Identify which cell holds the provided text, then report its [X, Y] central coordinate. 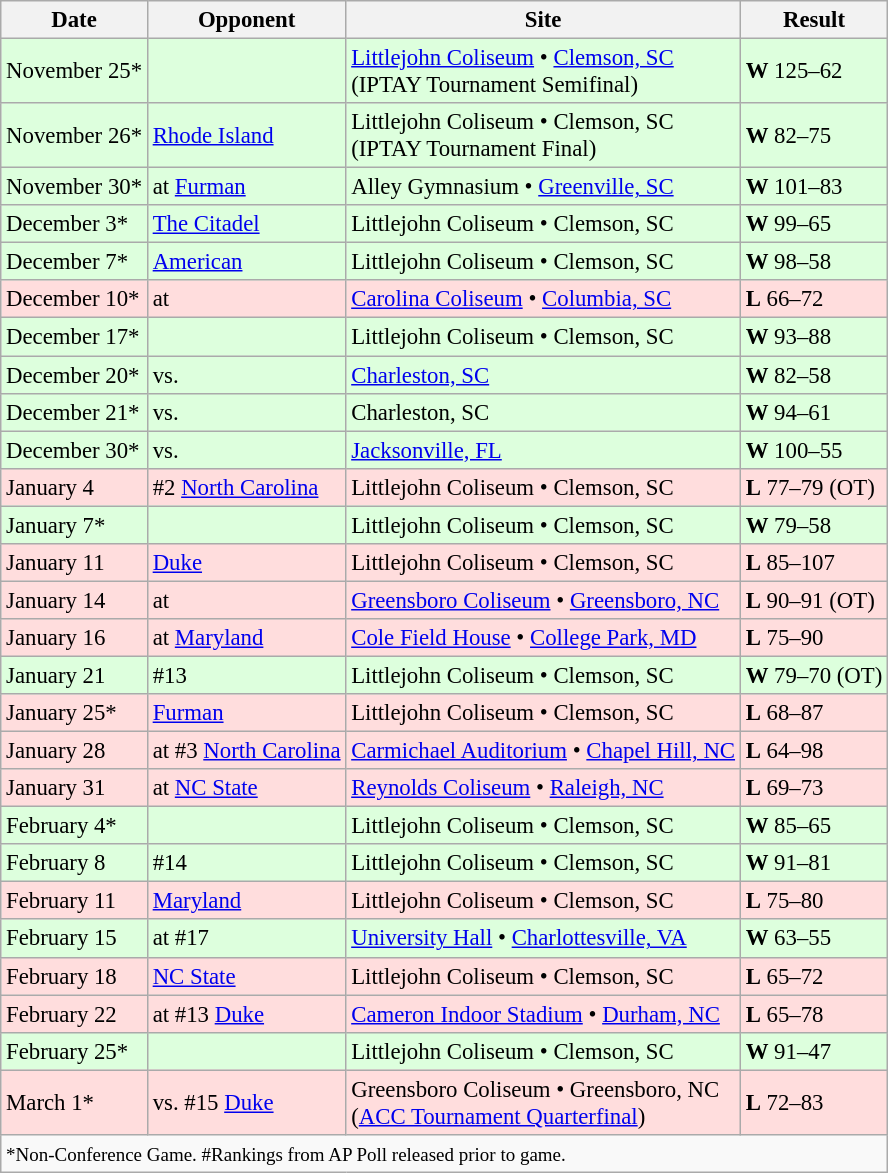
W 98–58 [814, 262]
Carmichael Auditorium • Chapel Hill, NC [543, 751]
W 93–88 [814, 337]
Cole Field House • College Park, MD [543, 638]
L 68–87 [814, 713]
January 25* [74, 713]
January 14 [74, 600]
December 10* [74, 299]
January 31 [74, 788]
W 125–62 [814, 72]
Greensboro Coliseum • Greensboro, NC(ACC Tournament Quarterfinal) [543, 1102]
Date [74, 20]
W 79–58 [814, 525]
L 65–72 [814, 976]
L 90–91 (OT) [814, 600]
at Maryland [246, 638]
December 21* [74, 412]
vs. #15 Duke [246, 1102]
December 30* [74, 450]
W 79–70 (OT) [814, 675]
W 101–83 [814, 187]
Duke [246, 563]
Site [543, 20]
L 64–98 [814, 751]
#2 North Carolina [246, 487]
American [246, 262]
February 15 [74, 939]
at Furman [246, 187]
L 66–72 [814, 299]
*Non-Conference Game. #Rankings from AP Poll released prior to game. [444, 1154]
#13 [246, 675]
L 77–79 (OT) [814, 487]
#14 [246, 863]
February 18 [74, 976]
W 82–75 [814, 136]
W 91–47 [814, 1051]
December 20* [74, 375]
December 7* [74, 262]
February 4* [74, 826]
at #13 Duke [246, 1014]
February 11 [74, 901]
W 63–55 [814, 939]
February 8 [74, 863]
at #17 [246, 939]
Carolina Coliseum • Columbia, SC [543, 299]
January 21 [74, 675]
November 25* [74, 72]
NC State [246, 976]
March 1* [74, 1102]
November 30* [74, 187]
December 3* [74, 224]
Littlejohn Coliseum • Clemson, SC(IPTAY Tournament Semifinal) [543, 72]
January 28 [74, 751]
November 26* [74, 136]
February 22 [74, 1014]
L 65–78 [814, 1014]
W 82–58 [814, 375]
February 25* [74, 1051]
Reynolds Coliseum • Raleigh, NC [543, 788]
Furman [246, 713]
January 16 [74, 638]
W 94–61 [814, 412]
Littlejohn Coliseum • Clemson, SC(IPTAY Tournament Final) [543, 136]
Jacksonville, FL [543, 450]
University Hall • Charlottesville, VA [543, 939]
at #3 North Carolina [246, 751]
Alley Gymnasium • Greenville, SC [543, 187]
January 7* [74, 525]
January 11 [74, 563]
December 17* [74, 337]
W 91–81 [814, 863]
The Citadel [246, 224]
Result [814, 20]
Greensboro Coliseum • Greensboro, NC [543, 600]
January 4 [74, 487]
W 85–65 [814, 826]
Maryland [246, 901]
Opponent [246, 20]
L 72–83 [814, 1102]
L 69–73 [814, 788]
Cameron Indoor Stadium • Durham, NC [543, 1014]
L 75–80 [814, 901]
L 85–107 [814, 563]
W 100–55 [814, 450]
Rhode Island [246, 136]
at NC State [246, 788]
W 99–65 [814, 224]
L 75–90 [814, 638]
